Return (x, y) of the center of cell containing provided text 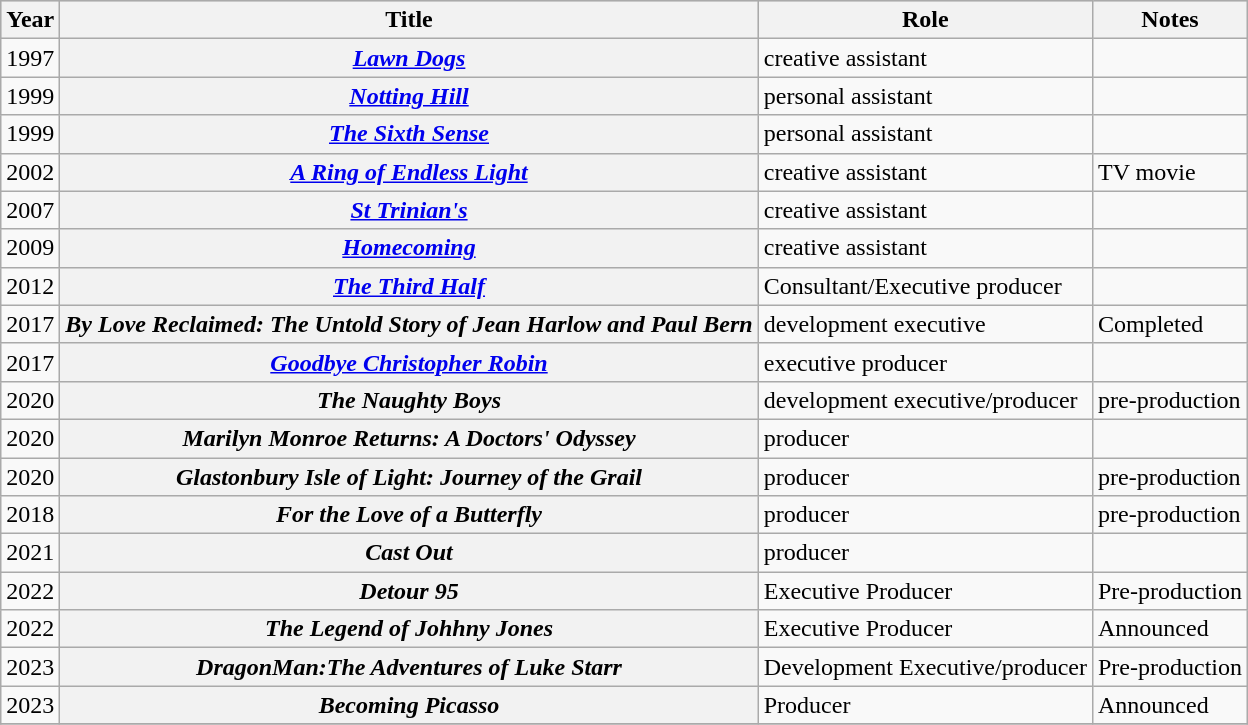
TV movie (1170, 172)
development executive/producer (925, 400)
executive producer (925, 362)
The Legend of Johhny Jones (409, 629)
Becoming Picasso (409, 705)
St Trinian's (409, 210)
By Love Reclaimed: The Untold Story of Jean Harlow and Paul Bern (409, 324)
2021 (30, 553)
Lawn Dogs (409, 58)
The Naughty Boys (409, 400)
The Sixth Sense (409, 134)
Development Executive/producer (925, 667)
Title (409, 20)
The Third Half (409, 286)
Completed (1170, 324)
1997 (30, 58)
2007 (30, 210)
Notting Hill (409, 96)
development executive (925, 324)
For the Love of a Butterfly (409, 515)
Role (925, 20)
Goodbye Christopher Robin (409, 362)
Consultant/Executive producer (925, 286)
2009 (30, 248)
2018 (30, 515)
Detour 95 (409, 591)
Cast Out (409, 553)
Marilyn Monroe Returns: A Doctors' Odyssey (409, 438)
2012 (30, 286)
DragonMan:The Adventures of Luke Starr (409, 667)
Producer (925, 705)
Notes (1170, 20)
Homecoming (409, 248)
Year (30, 20)
Glastonbury Isle of Light: Journey of the Grail (409, 477)
2002 (30, 172)
A Ring of Endless Light (409, 172)
